Detect which cell encompasses the target text, then output its (X, Y) center coordinate. 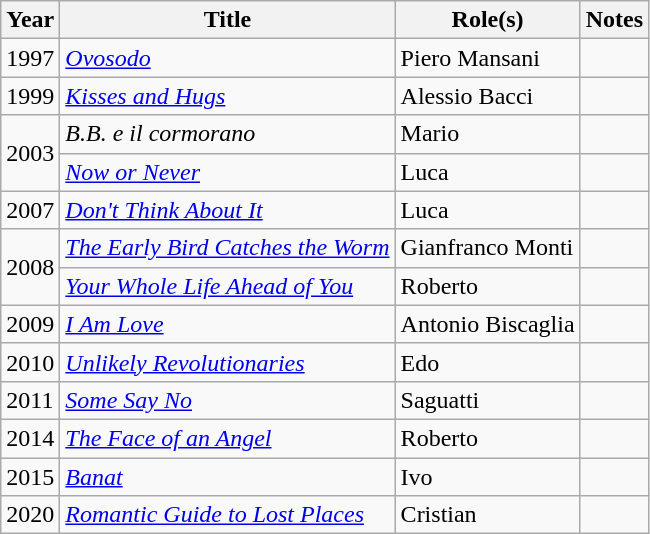
Banat (228, 477)
2008 (30, 267)
Edo (488, 362)
Year (30, 20)
Alessio Bacci (488, 96)
2020 (30, 515)
Saguatti (488, 400)
2015 (30, 477)
1997 (30, 58)
The Early Bird Catches the Worm (228, 248)
Gianfranco Monti (488, 248)
Some Say No (228, 400)
Mario (488, 134)
Notes (614, 20)
Title (228, 20)
Ivo (488, 477)
2014 (30, 438)
1999 (30, 96)
Don't Think About It (228, 210)
Romantic Guide to Lost Places (228, 515)
Your Whole Life Ahead of You (228, 286)
B.B. e il cormorano (228, 134)
2010 (30, 362)
2011 (30, 400)
The Face of an Angel (228, 438)
Piero Mansani (488, 58)
I Am Love (228, 324)
2007 (30, 210)
2009 (30, 324)
2003 (30, 153)
Cristian (488, 515)
Now or Never (228, 172)
Ovosodo (228, 58)
Unlikely Revolutionaries (228, 362)
Antonio Biscaglia (488, 324)
Role(s) (488, 20)
Kisses and Hugs (228, 96)
